Locate the cell with the specified text and output its [x, y] center coordinate. 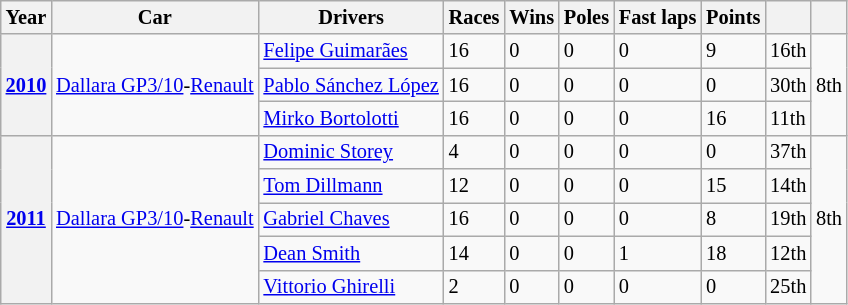
25th [788, 287]
12 [474, 186]
15 [733, 186]
12th [788, 253]
Gabriel Chaves [352, 219]
30th [788, 85]
Mirko Bortolotti [352, 118]
Vittorio Ghirelli [352, 287]
Fast laps [658, 17]
Felipe Guimarães [352, 51]
2010 [26, 84]
19th [788, 219]
16th [788, 51]
Races [474, 17]
Points [733, 17]
Dominic Storey [352, 152]
Tom Dillmann [352, 186]
4 [474, 152]
14 [474, 253]
Wins [532, 17]
11th [788, 118]
Car [154, 17]
14th [788, 186]
9 [733, 51]
Year [26, 17]
18 [733, 253]
1 [658, 253]
Dean Smith [352, 253]
Drivers [352, 17]
2 [474, 287]
2011 [26, 219]
8 [733, 219]
37th [788, 152]
Poles [586, 17]
Pablo Sánchez López [352, 85]
